Find where the given text appears and provide that cell's center as [x, y] coordinate. 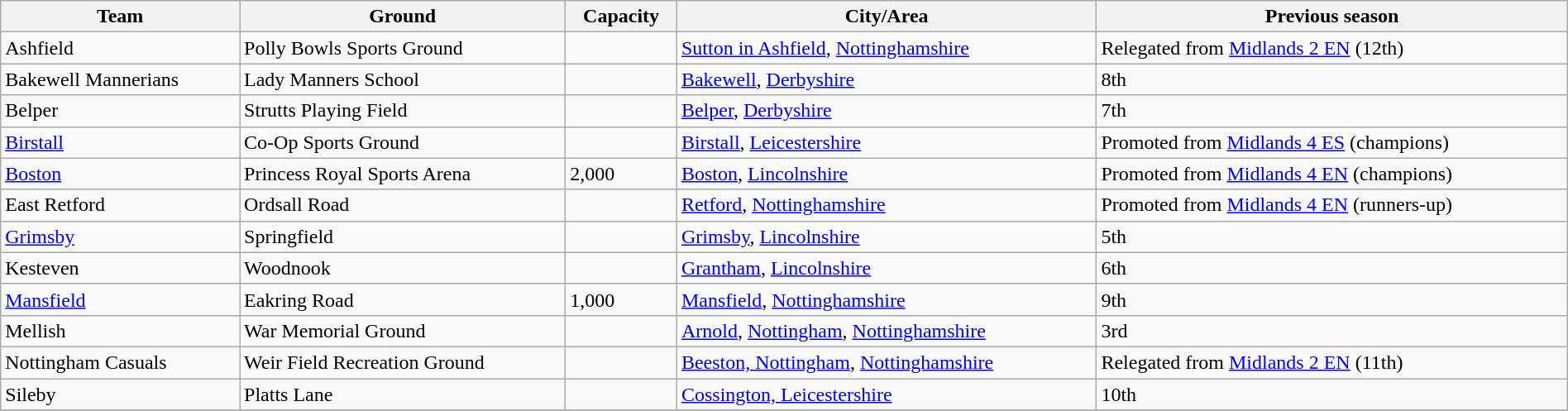
Platts Lane [403, 394]
Grimsby, Lincolnshire [887, 237]
3rd [1331, 331]
Beeston, Nottingham, Nottinghamshire [887, 362]
Mellish [121, 331]
Birstall [121, 142]
Promoted from Midlands 4 EN (champions) [1331, 174]
Mansfield [121, 299]
Mansfield, Nottinghamshire [887, 299]
Ordsall Road [403, 205]
Nottingham Casuals [121, 362]
Relegated from Midlands 2 EN (11th) [1331, 362]
Polly Bowls Sports Ground [403, 48]
Promoted from Midlands 4 ES (champions) [1331, 142]
City/Area [887, 17]
Grantham, Lincolnshire [887, 268]
Belper, Derbyshire [887, 111]
Springfield [403, 237]
6th [1331, 268]
Arnold, Nottingham, Nottinghamshire [887, 331]
Ashfield [121, 48]
Belper [121, 111]
Ground [403, 17]
Boston, Lincolnshire [887, 174]
Lady Manners School [403, 79]
8th [1331, 79]
Cossington, Leicestershire [887, 394]
Co-Op Sports Ground [403, 142]
Bakewell, Derbyshire [887, 79]
Relegated from Midlands 2 EN (12th) [1331, 48]
Previous season [1331, 17]
10th [1331, 394]
Strutts Playing Field [403, 111]
7th [1331, 111]
1,000 [622, 299]
Weir Field Recreation Ground [403, 362]
Capacity [622, 17]
2,000 [622, 174]
Princess Royal Sports Arena [403, 174]
5th [1331, 237]
Kesteven [121, 268]
Eakring Road [403, 299]
Retford, Nottinghamshire [887, 205]
Grimsby [121, 237]
Sileby [121, 394]
Boston [121, 174]
Promoted from Midlands 4 EN (runners-up) [1331, 205]
Woodnook [403, 268]
Team [121, 17]
War Memorial Ground [403, 331]
Sutton in Ashfield, Nottinghamshire [887, 48]
East Retford [121, 205]
Birstall, Leicestershire [887, 142]
Bakewell Mannerians [121, 79]
9th [1331, 299]
